From the cell containing the given text, extract its center point as (X, Y) coordinate. 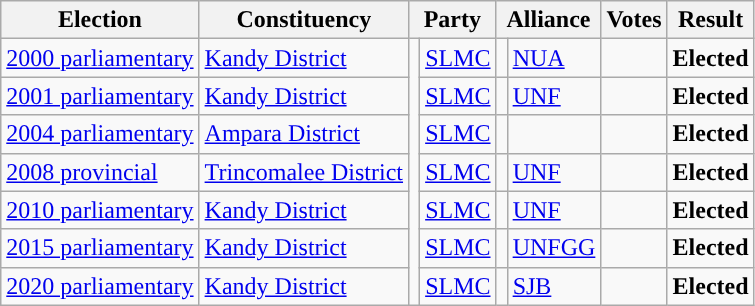
NUA (554, 58)
Election (100, 20)
2001 parliamentary (100, 96)
Ampara District (304, 134)
Votes (634, 20)
Party (452, 20)
2015 parliamentary (100, 248)
2004 parliamentary (100, 134)
Result (710, 20)
2008 provincial (100, 172)
SJB (554, 286)
2020 parliamentary (100, 286)
2000 parliamentary (100, 58)
Alliance (548, 20)
Constituency (304, 20)
UNFGG (554, 248)
Trincomalee District (304, 172)
2010 parliamentary (100, 210)
